Locate the cell with the specified text and output its (x, y) center coordinate. 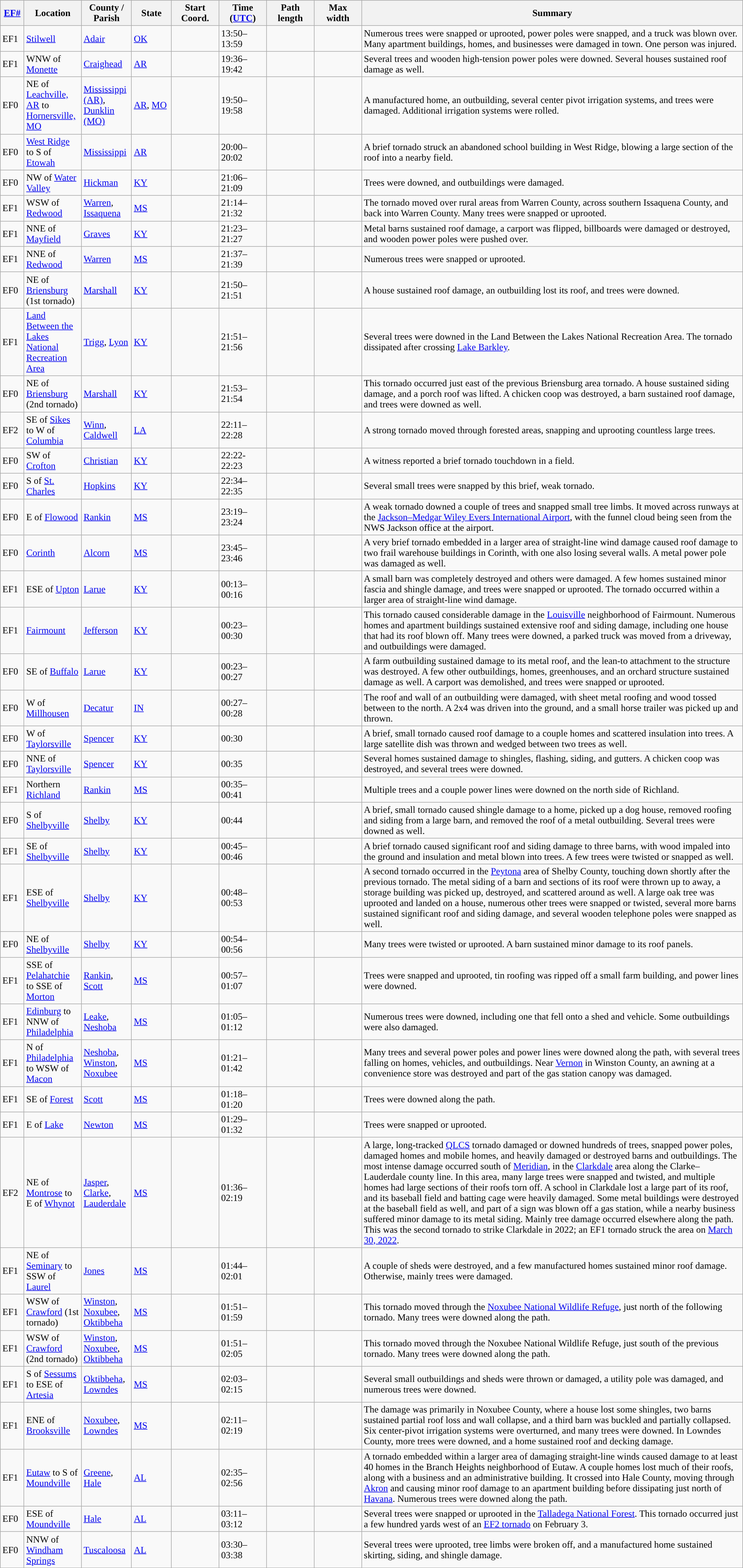
Noxubee, Lowndes (107, 1426)
Corinth (53, 553)
Several trees and wooden high-tension power poles were downed. Several houses sustained roof damage as well. (552, 64)
WNW of Monette (53, 64)
A house sustained roof damage, an outbuilding lost its roof, and trees were downed. (552, 290)
NE of Montrose to E of Whynot (53, 1192)
Several homes sustained damage to shingles, flashing, siding, and gutters. A chicken coop was destroyed, and several trees were downed. (552, 764)
Oktibbeha, Lowndes (107, 1384)
Trees were downed, and outbuildings were damaged. (552, 183)
22:34–22:35 (243, 486)
22:22-22:23 (243, 461)
Winn, Caldwell (107, 430)
Hale (107, 1519)
03:30–03:38 (243, 1550)
State (151, 13)
LA (151, 430)
NE of Briensburg (1st tornado) (53, 290)
Many trees were twisted or uprooted. A barn sustained minor damage to its roof panels. (552, 944)
NE of Briensburg (2nd tornado) (53, 394)
ESE of Moundville (53, 1519)
WSW of Crawford (2nd tornado) (53, 1348)
SE of Forest (53, 1099)
Greene, Hale (107, 1478)
SE of Shelbyville (53, 851)
01:29–01:32 (243, 1125)
19:50–19:58 (243, 105)
21:51–21:56 (243, 342)
01:18–01:20 (243, 1099)
County / Parish (107, 13)
Several trees were downed in the Land Between the Lakes National Recreation Area. The tornado dissipated after crossing Lake Barkley. (552, 342)
Mississippi (107, 152)
Decatur (107, 708)
00:23–00:30 (243, 631)
Leake, Neshoba (107, 1022)
01:51–01:59 (243, 1312)
00:45–00:46 (243, 851)
S of Sessums to ESE of Artesia (53, 1384)
Start Coord. (195, 13)
Eutaw to S of Moundville (53, 1478)
Numerous trees were snapped or uprooted. (552, 259)
Neshoba, Winston, Noxubee (107, 1063)
19:36–19:42 (243, 64)
21:23–21:27 (243, 233)
01:36–02:19 (243, 1192)
21:37–21:39 (243, 259)
NNE of Mayfield (53, 233)
00:30 (243, 739)
Northern Richland (53, 790)
AR, MO (151, 105)
Fairmount (53, 631)
EF# (13, 13)
Warren (107, 259)
ESE of Shelbyville (53, 898)
Path length (290, 13)
Graves (107, 233)
00:44 (243, 820)
A couple of sheds were destroyed, and a few manufactured homes sustained minor roof damage. Otherwise, mainly trees were damaged. (552, 1271)
Multiple trees and a couple power lines were downed on the north side of Richland. (552, 790)
Trigg, Lyon (107, 342)
E of Lake (53, 1125)
Jasper, Clarke, Lauderdale (107, 1192)
Several trees were uprooted, tree limbs were broken off, and a manufactured home sustained skirting, siding, and shingle damage. (552, 1550)
00:13–00:16 (243, 589)
E of Flowood (53, 517)
WSW of Redwood (53, 208)
A witness reported a brief tornado touchdown in a field. (552, 461)
01:51–02:05 (243, 1348)
Time (UTC) (243, 13)
21:50–21:51 (243, 290)
Max width (338, 13)
Warren, Issaquena (107, 208)
OK (151, 38)
Location (53, 13)
21:14–21:32 (243, 208)
NW of Water Valley (53, 183)
Trees were downed along the path. (552, 1099)
Scott (107, 1099)
Jefferson (107, 631)
Hickman (107, 183)
S of St. Charles (53, 486)
Jones (107, 1271)
Summary (552, 13)
S of Shelbyville (53, 820)
00:23–00:27 (243, 672)
IN (151, 708)
W of Taylorsville (53, 739)
00:27–00:28 (243, 708)
A brief tornado struck an abandoned school building in West Ridge, blowing a large section of the roof into a nearby field. (552, 152)
Rankin, Scott (107, 981)
Stilwell (53, 38)
01:05–01:12 (243, 1022)
A strong tornado moved through forested areas, snapping and uprooting countless large trees. (552, 430)
A manufactured home, an outbuilding, several center pivot irrigation systems, and trees were damaged. Additional irrigation systems were rolled. (552, 105)
N of Philadelphia to WSW of Macon (53, 1063)
Adair (107, 38)
Metal barns sustained roof damage, a carport was flipped, billboards were damaged or destroyed, and wooden power poles were pushed over. (552, 233)
Numerous trees were downed, including one that fell onto a shed and vehicle. Some outbuildings were also damaged. (552, 1022)
Hopkins (107, 486)
NNE of Redwood (53, 259)
SW of Crofton (53, 461)
00:35 (243, 764)
SE of Sikes to W of Columbia (53, 430)
Mississippi (AR), Dunklin (MO) (107, 105)
00:35–00:41 (243, 790)
This tornado moved through the Noxubee National Wildlife Refuge, just south of the previous tornado. Many trees were downed along the path. (552, 1348)
02:03–02:15 (243, 1384)
NNW of Windham Springs (53, 1550)
13:50–13:59 (243, 38)
Tuscaloosa (107, 1550)
NE of Leachville, AR to Hornersville, MO (53, 105)
West Ridge to S of Etowah (53, 152)
Christian (107, 461)
NE of Shelbyville (53, 944)
21:06–21:09 (243, 183)
02:11–02:19 (243, 1426)
Land Between the Lakes National Recreation Area (53, 342)
01:44–02:01 (243, 1271)
23:19–23:24 (243, 517)
SE of Buffalo (53, 672)
Trees were snapped or uprooted. (552, 1125)
Alcorn (107, 553)
20:00–20:02 (243, 152)
00:54–00:56 (243, 944)
Craighead (107, 64)
Several small outbuildings and sheds were thrown or damaged, a utility pole was damaged, and numerous trees were downed. (552, 1384)
NE of Seminary to SSW of Laurel (53, 1271)
Edinburg to NNW of Philadelphia (53, 1022)
03:11–03:12 (243, 1519)
This tornado moved through the Noxubee National Wildlife Refuge, just north of the following tornado. Many trees were downed along the path. (552, 1312)
Several small trees were snapped by this brief, weak tornado. (552, 486)
Trees were snapped and uprooted, tin roofing was ripped off a small farm building, and power lines were downed. (552, 981)
00:57–01:07 (243, 981)
02:35–02:56 (243, 1478)
WSW of Crawford (1st tornado) (53, 1312)
Newton (107, 1125)
ENE of Brooksville (53, 1426)
SSE of Pelahatchie to SSE of Morton (53, 981)
22:11–22:28 (243, 430)
ESE of Upton (53, 589)
01:21–01:42 (243, 1063)
21:53–21:54 (243, 394)
NNE of Taylorsville (53, 764)
00:48–00:53 (243, 898)
W of Millhousen (53, 708)
23:45–23:46 (243, 553)
